Provide the [X, Y] coordinate of the cell's center where the given text is located.  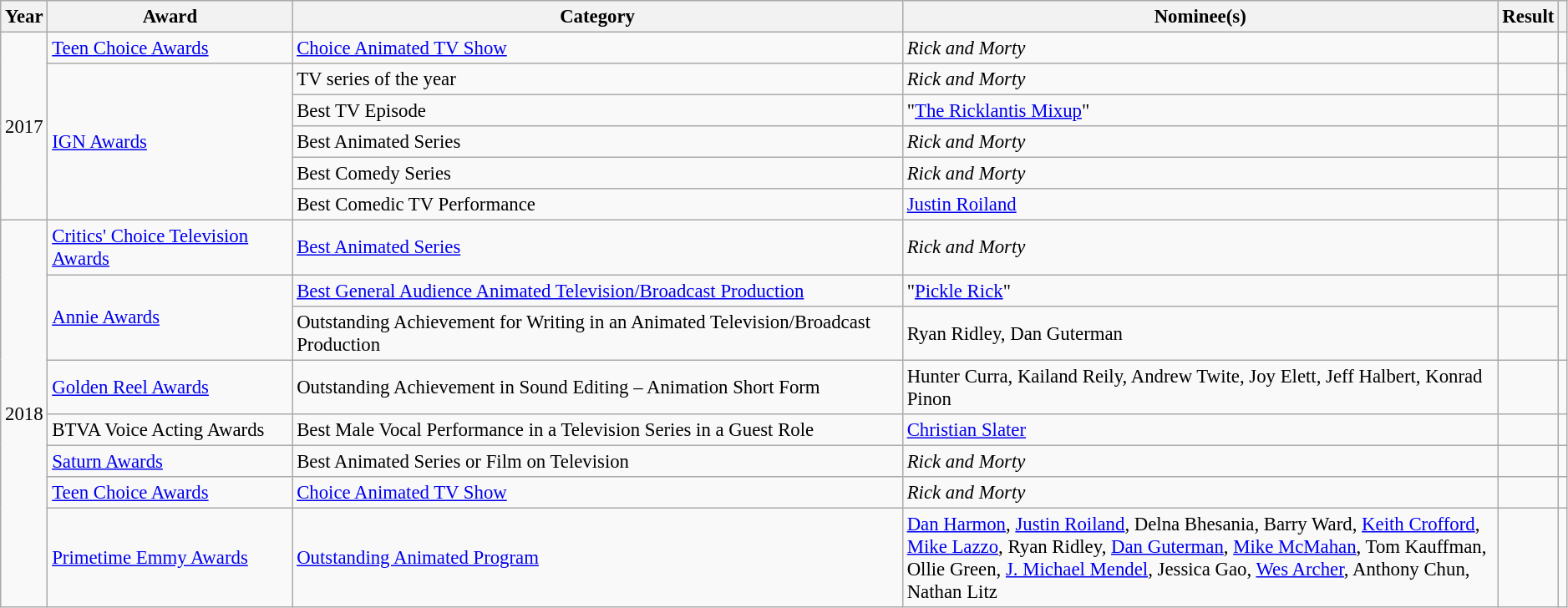
TV series of the year [598, 79]
Outstanding Achievement for Writing in an Animated Television/Broadcast Production [598, 332]
Category [598, 17]
Best Animated Series or Film on Television [598, 461]
Primetime Emmy Awards [170, 558]
Best Comedy Series [598, 174]
Justin Roiland [1200, 205]
"Pickle Rick" [1200, 291]
Outstanding Achievement in Sound Editing – Animation Short Form [598, 388]
"The Ricklantis Mixup" [1200, 111]
BTVA Voice Acting Awards [170, 429]
Best Male Vocal Performance in a Television Series in a Guest Role [598, 429]
Annie Awards [170, 317]
Saturn Awards [170, 461]
Hunter Curra, Kailand Reily, Andrew Twite, Joy Elett, Jeff Halbert, Konrad Pinon [1200, 388]
Ryan Ridley, Dan Guterman [1200, 332]
Award [170, 17]
Critics' Choice Television Awards [170, 247]
2017 [24, 127]
Nominee(s) [1200, 17]
IGN Awards [170, 142]
Best Comedic TV Performance [598, 205]
Outstanding Animated Program [598, 558]
Best General Audience Animated Television/Broadcast Production [598, 291]
Year [24, 17]
Christian Slater [1200, 429]
2018 [24, 414]
Best TV Episode [598, 111]
Golden Reel Awards [170, 388]
Result [1529, 17]
